Capture the cell that displays the provided text and extract its [x, y] central coordinate. 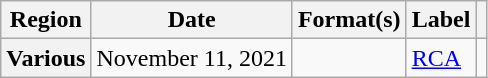
Various [46, 58]
Region [46, 20]
RCA [441, 58]
Label [441, 20]
Format(s) [349, 20]
Date [192, 20]
November 11, 2021 [192, 58]
